Identify which cell holds the provided text, then report its [X, Y] central coordinate. 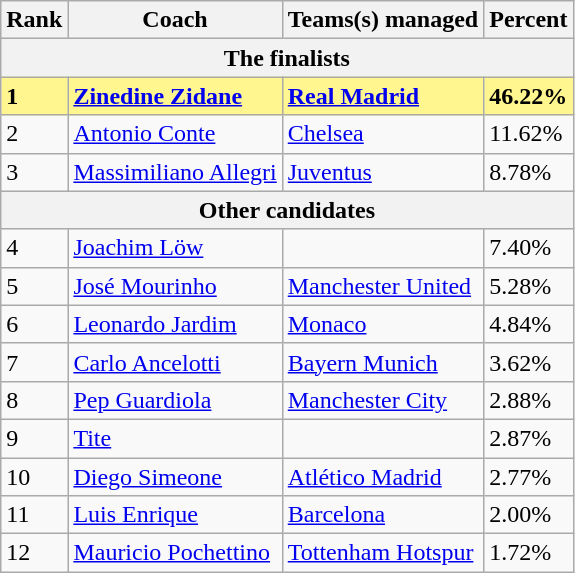
4.84% [528, 324]
The finalists [287, 58]
Real Madrid [383, 96]
Leonardo Jardim [175, 324]
1.72% [528, 553]
Joachim Löw [175, 248]
11 [34, 515]
Antonio Conte [175, 134]
Coach [175, 20]
2 [34, 134]
3 [34, 172]
1 [34, 96]
11.62% [528, 134]
8 [34, 400]
Rank [34, 20]
8.78% [528, 172]
Pep Guardiola [175, 400]
5.28% [528, 286]
Atlético Madrid [383, 477]
Monaco [383, 324]
2.87% [528, 438]
Barcelona [383, 515]
Luis Enrique [175, 515]
5 [34, 286]
Zinedine Zidane [175, 96]
Other candidates [287, 210]
Bayern Munich [383, 362]
2.77% [528, 477]
46.22% [528, 96]
2.88% [528, 400]
2.00% [528, 515]
Chelsea [383, 134]
10 [34, 477]
7.40% [528, 248]
Massimiliano Allegri [175, 172]
Diego Simeone [175, 477]
Manchester City [383, 400]
9 [34, 438]
Tottenham Hotspur [383, 553]
Percent [528, 20]
4 [34, 248]
José Mourinho [175, 286]
12 [34, 553]
Tite [175, 438]
3.62% [528, 362]
Juventus [383, 172]
7 [34, 362]
6 [34, 324]
Mauricio Pochettino [175, 553]
Manchester United [383, 286]
Carlo Ancelotti [175, 362]
Teams(s) managed [383, 20]
